Capture the cell that displays the provided text and extract its [X, Y] central coordinate. 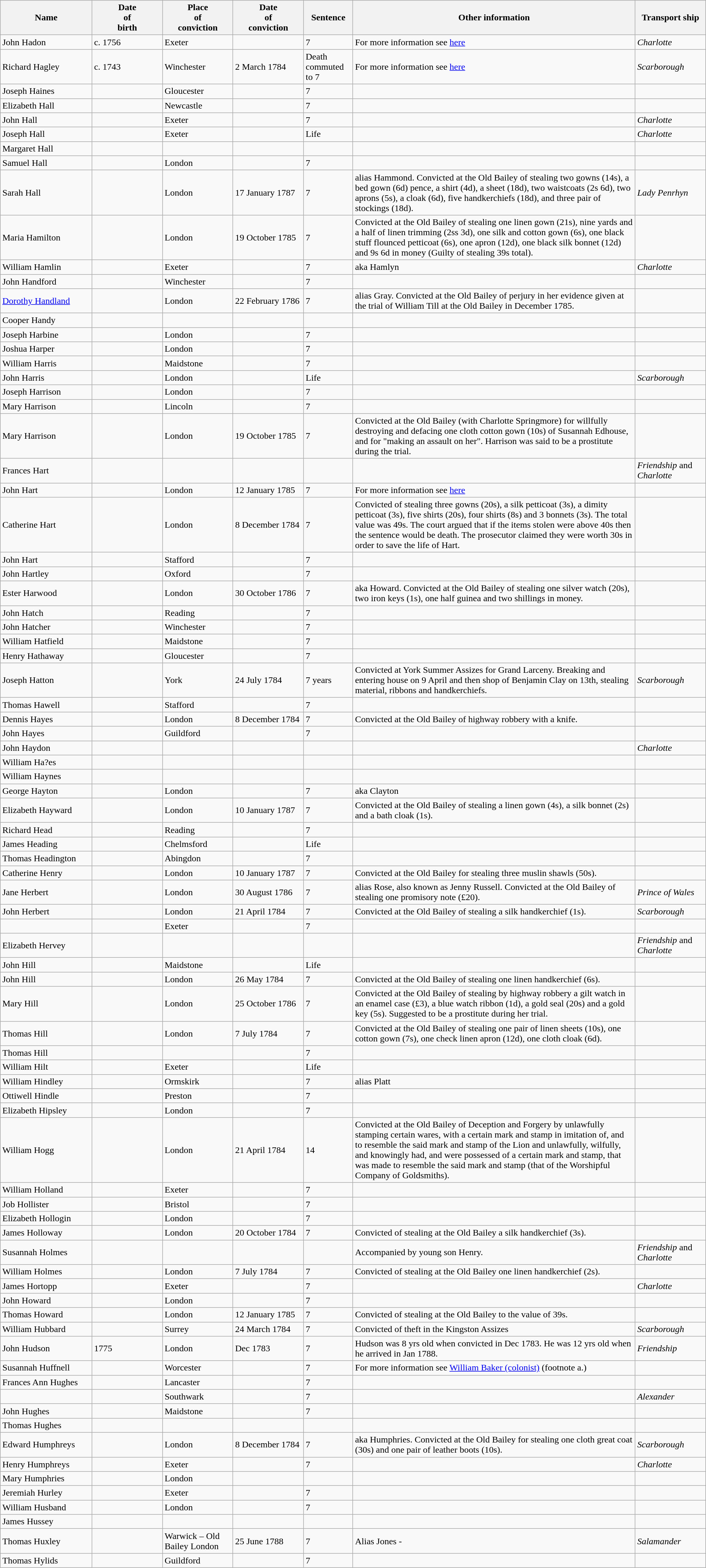
John Hatch [46, 612]
Worcester [198, 1368]
Dorothy Handland [46, 301]
William Hindley [46, 1081]
John Haydon [46, 748]
aka Hamlyn [494, 267]
Hudson was 8 yrs old when convicted in Dec 1783. He was 12 yrs old when he arrived in Jan 1788. [494, 1349]
Convicted of theft in the Kingston Assizes [494, 1329]
Dennis Hayes [46, 719]
Thomas Hawell [46, 705]
William Husband [46, 1507]
alias Gray. Convicted at the Old Bailey of perjury in her evidence given at the trial of William Till at the Old Bailey in December 1785. [494, 301]
William Harris [46, 363]
Dateofbirth [127, 18]
James Holloway [46, 1233]
Oxford [198, 574]
14 [328, 1150]
Dateofconviction [269, 18]
Prince of Wales [671, 893]
22 February 1786 [269, 301]
26 May 1784 [269, 979]
alias Platt [494, 1081]
Placeofconviction [198, 18]
Maria Hamilton [46, 237]
John Harris [46, 378]
20 October 1784 [269, 1233]
aka Humphries. Convicted at the Old Bailey for stealing one cloth great coat (30s) and one pair of leather boots (10s). [494, 1444]
Warwick – Old Bailey London [198, 1541]
Joseph Harbine [46, 335]
Susannah Holmes [46, 1252]
Elizabeth Hipsley [46, 1110]
James Heading [46, 844]
William Haynes [46, 776]
Convicted of stealing at the Old Bailey a silk handkerchief (3s). [494, 1233]
Convicted at the Old Bailey of stealing one pair of linen sheets (10s), one cotton gown (7s), one check linen apron (12d), one cloth cloak (6d). [494, 1034]
Catherine Hart [46, 525]
William Hilt [46, 1067]
William Hubbard [46, 1329]
Thomas Howard [46, 1315]
George Hayton [46, 791]
25 October 1786 [269, 1004]
Elizabeth Hollogin [46, 1219]
Newcastle [198, 106]
Joseph Haines [46, 91]
Sentence [328, 18]
Accompanied by young son Henry. [494, 1252]
William Hatfield [46, 642]
Richard Head [46, 830]
Ottiwell Hindle [46, 1096]
Edward Humphreys [46, 1444]
Alexander [671, 1396]
Jeremiah Hurley [46, 1493]
Thomas Hughes [46, 1425]
Convicted at the Old Bailey of stealing a silk handkerchief (1s). [494, 912]
Thomas Huxley [46, 1541]
Surrey [198, 1329]
c. 1756 [127, 42]
aka Clayton [494, 791]
William Ha?es [46, 762]
John Handford [46, 282]
Ormskirk [198, 1081]
Convicted at the Old Bailey of highway robbery with a knife. [494, 719]
17 January 1787 [269, 192]
Henry Hathaway [46, 656]
Mary Hill [46, 1004]
John Hadon [46, 42]
1775 [127, 1349]
John Howard [46, 1300]
Name [46, 18]
Elizabeth Hayward [46, 810]
John Hudson [46, 1349]
alias Rose, also known as Jenny Russell. Convicted at the Old Bailey of stealing one promisory note (£20). [494, 893]
Lady Penrhyn [671, 192]
Convicted at the Old Bailey of stealing a linen gown (4s), a silk bonnet (2s) and a bath cloak (1s). [494, 810]
Other information [494, 18]
Susannah Huffnell [46, 1368]
William Holmes [46, 1272]
Richard Hagley [46, 67]
Job Hollister [46, 1204]
Cooper Handy [46, 320]
Elizabeth Hall [46, 106]
James Hussey [46, 1522]
For more information see William Baker (colonist) (footnote a.) [494, 1368]
Chelmsford [198, 844]
Preston [198, 1096]
Catherine Henry [46, 873]
2 March 1784 [269, 67]
aka Howard. Convicted at the Old Bailey of stealing one silver watch (20s), two iron keys (1s), one half guinea and two shillings in money. [494, 593]
William Hamlin [46, 267]
Joseph Hall [46, 134]
John Hartley [46, 574]
Ester Harwood [46, 593]
Dec 1783 [269, 1349]
William Holland [46, 1190]
Bristol [198, 1204]
c. 1743 [127, 67]
Joshua Harper [46, 349]
Convicted of stealing at the Old Bailey one linen handkerchief (2s). [494, 1272]
John Hall [46, 120]
James Hortopp [46, 1286]
Southwark [198, 1396]
Thomas Headington [46, 858]
Lincoln [198, 406]
Death commuted to 7 [328, 67]
24 March 1784 [269, 1329]
Sarah Hall [46, 192]
John Hughes [46, 1411]
John Hayes [46, 733]
Henry Humphreys [46, 1464]
Margaret Hall [46, 149]
Convicted of stealing at the Old Bailey to the value of 39s. [494, 1315]
Friendship [671, 1349]
Samuel Hall [46, 163]
25 June 1788 [269, 1541]
Frances Hart [46, 470]
Mary Humphries [46, 1479]
John Hatcher [46, 627]
Alias Jones - [494, 1541]
30 August 1786 [269, 893]
Elizabeth Hervey [46, 945]
Thomas Hylids [46, 1560]
Salamander [671, 1541]
William Hogg [46, 1150]
Lancaster [198, 1382]
24 July 1784 [269, 680]
York [198, 680]
John Herbert [46, 912]
Joseph Hatton [46, 680]
Frances Ann Hughes [46, 1382]
Abingdon [198, 858]
7 years [328, 680]
Joseph Harrison [46, 392]
Convicted at the Old Bailey of stealing one linen handkerchief (6s). [494, 979]
Transport ship [671, 18]
30 October 1786 [269, 593]
Jane Herbert [46, 893]
Convicted at the Old Bailey for stealing three muslin shawls (50s). [494, 873]
